Detect which cell encompasses the target text, then output its (X, Y) center coordinate. 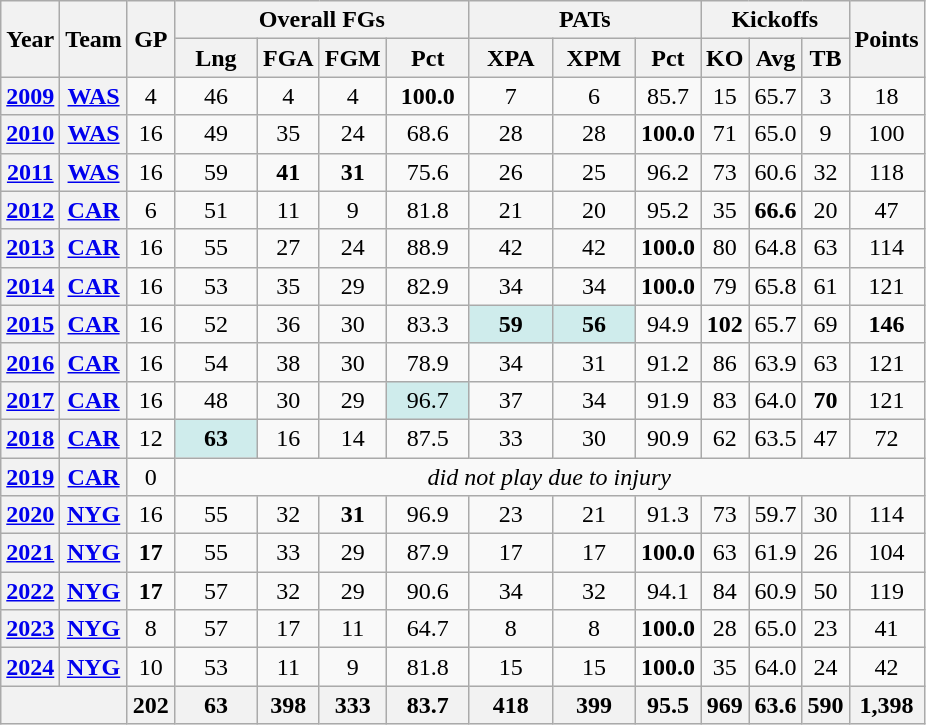
61.9 (776, 553)
87.9 (428, 553)
2015 (30, 324)
102 (724, 324)
60.6 (776, 172)
88.9 (428, 248)
96.7 (428, 400)
2020 (30, 515)
2023 (30, 629)
FGM (352, 58)
2009 (30, 96)
36 (288, 324)
82.9 (428, 286)
70 (826, 400)
72 (886, 438)
84 (724, 591)
85.7 (668, 96)
25 (594, 172)
Overall FGs (322, 20)
2024 (30, 667)
2014 (30, 286)
KO (724, 58)
0 (150, 477)
100 (886, 134)
91.9 (668, 400)
96.2 (668, 172)
2018 (30, 438)
56 (594, 324)
333 (352, 705)
202 (150, 705)
2019 (30, 477)
3 (826, 96)
2021 (30, 553)
95.5 (668, 705)
63.9 (776, 362)
Team (94, 39)
590 (826, 705)
Kickoffs (774, 20)
78.9 (428, 362)
12 (150, 438)
83.3 (428, 324)
1,398 (886, 705)
2022 (30, 591)
GP (150, 39)
90.9 (668, 438)
FGA (288, 58)
146 (886, 324)
2010 (30, 134)
2017 (30, 400)
969 (724, 705)
52 (216, 324)
119 (886, 591)
94.9 (668, 324)
75.6 (428, 172)
90.6 (428, 591)
TB (826, 58)
71 (724, 134)
48 (216, 400)
399 (594, 705)
18 (886, 96)
37 (510, 400)
27 (288, 248)
83.7 (428, 705)
XPM (594, 58)
2011 (30, 172)
63.6 (776, 705)
62 (724, 438)
Lng (216, 58)
418 (510, 705)
PATs (584, 20)
10 (150, 667)
80 (724, 248)
Points (886, 39)
59.7 (776, 515)
60.9 (776, 591)
54 (216, 362)
68.6 (428, 134)
2013 (30, 248)
64.7 (428, 629)
2012 (30, 210)
118 (886, 172)
91.3 (668, 515)
94.1 (668, 591)
96.9 (428, 515)
79 (724, 286)
65.8 (776, 286)
XPA (510, 58)
66.6 (776, 210)
83 (724, 400)
did not play due to injury (549, 477)
398 (288, 705)
91.2 (668, 362)
50 (826, 591)
Year (30, 39)
Avg (776, 58)
49 (216, 134)
69 (826, 324)
61 (826, 286)
95.2 (668, 210)
38 (288, 362)
87.5 (428, 438)
51 (216, 210)
7 (510, 96)
86 (724, 362)
14 (352, 438)
63.5 (776, 438)
104 (886, 553)
46 (216, 96)
64.8 (776, 248)
2016 (30, 362)
